Return the [x, y] coordinate for the center point of the cell that contains the specified text.  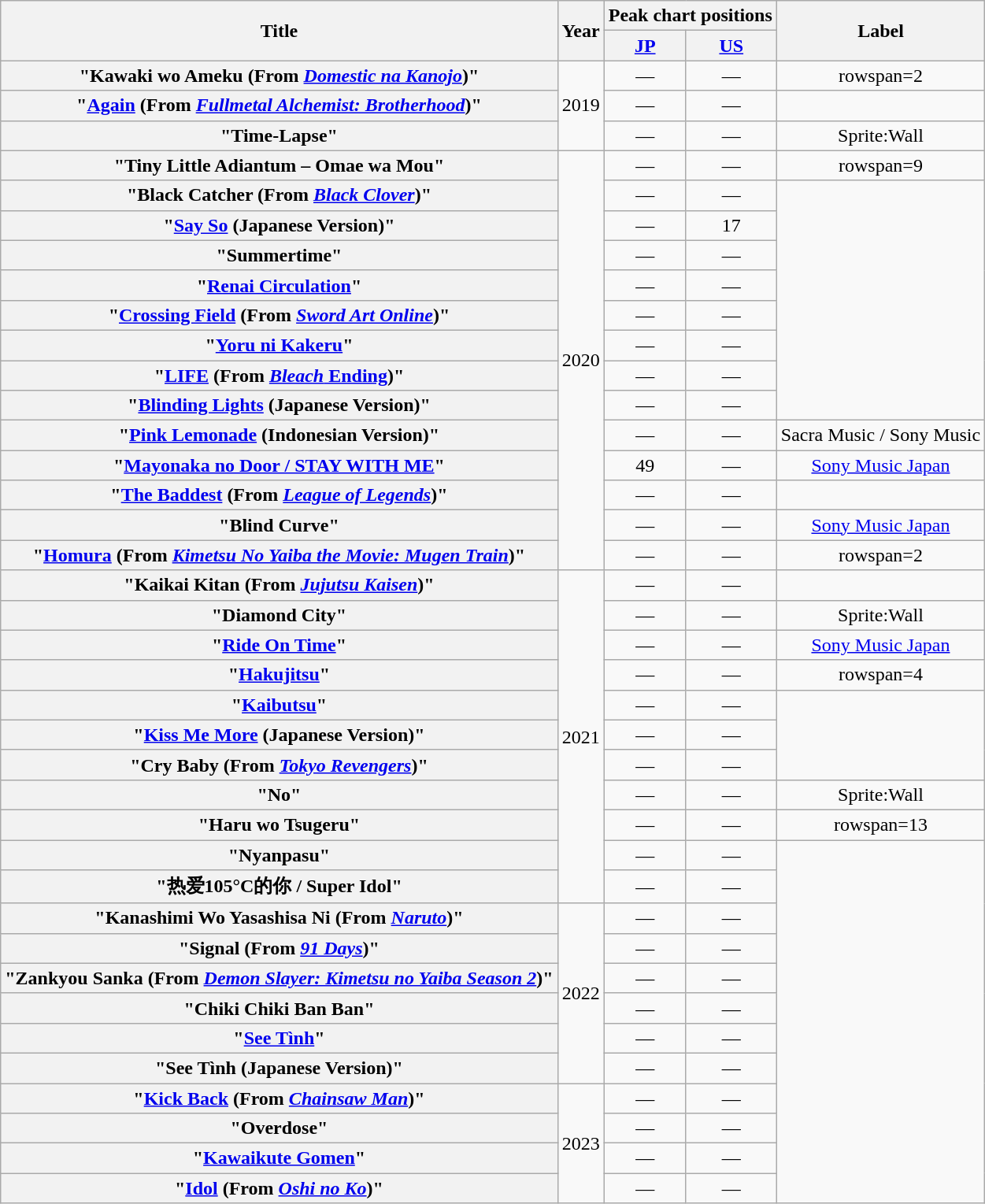
"Kanashimi Wo Yasashisa Ni (From Naruto)" [279, 918]
"Kawaki wo Ameku (From Domestic na Kanojo)" [279, 76]
"Kawaikute Gomen" [279, 1158]
"Hakujitsu" [279, 675]
"Summertime" [279, 255]
"Overdose" [279, 1128]
"See Tình" [279, 1038]
Peak chart positions [690, 16]
JP [645, 46]
"LIFE (From Bleach Ending)" [279, 376]
"Black Catcher (From Black Clover)" [279, 195]
"Kaibutsu" [279, 705]
rowspan=13 [880, 824]
"Yoru ni Kakeru" [279, 345]
2023 [581, 1143]
Title [279, 31]
"Renai Circulation" [279, 285]
"Kiss Me More (Japanese Version)" [279, 735]
"Pink Lemonade (Indonesian Version)" [279, 435]
Year [581, 31]
"No" [279, 795]
"Haru wo Tsugeru" [279, 824]
49 [645, 465]
2022 [581, 993]
"Blinding Lights (Japanese Version)" [279, 406]
Sacra Music / Sony Music [880, 435]
17 [731, 225]
"The Baddest (From League of Legends)" [279, 495]
"Kaikai Kitan (From Jujutsu Kaisen)" [279, 585]
"Signal (From 91 Days)" [279, 948]
"Crossing Field (From Sword Art Online)" [279, 315]
"Zankyou Sanka (From Demon Slayer: Kimetsu no Yaiba Season 2)" [279, 978]
"Chiki Chiki Ban Ban" [279, 1008]
"Say So (Japanese Version)" [279, 225]
"Kick Back (From Chainsaw Man)" [279, 1098]
2021 [581, 737]
"Ride On Time" [279, 645]
"Idol (From Oshi no Ko)" [279, 1188]
"Blind Curve" [279, 525]
"热爱105°C的你 / Super Idol" [279, 887]
rowspan=9 [880, 165]
"Nyanpasu" [279, 854]
"Diamond City" [279, 615]
"Cry Baby (From Tokyo Revengers)" [279, 765]
"Homura (From Kimetsu No Yaiba the Movie: Mugen Train)" [279, 555]
"Tiny Little Adiantum – Omae wa Mou" [279, 165]
US [731, 46]
"Mayonaka no Door / STAY WITH ME" [279, 465]
2020 [581, 361]
"Again (From Fullmetal Alchemist: Brotherhood)" [279, 106]
"Time-Lapse" [279, 135]
Label [880, 31]
"See Tình (Japanese Version)" [279, 1068]
2019 [581, 106]
rowspan=4 [880, 675]
